Return the (X, Y) coordinate for the center point of the cell that contains the specified text.  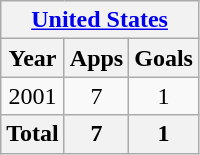
2001 (33, 96)
United States (100, 20)
Total (33, 134)
Apps (96, 58)
Goals (164, 58)
Year (33, 58)
